Capture the cell that displays the provided text and extract its [x, y] central coordinate. 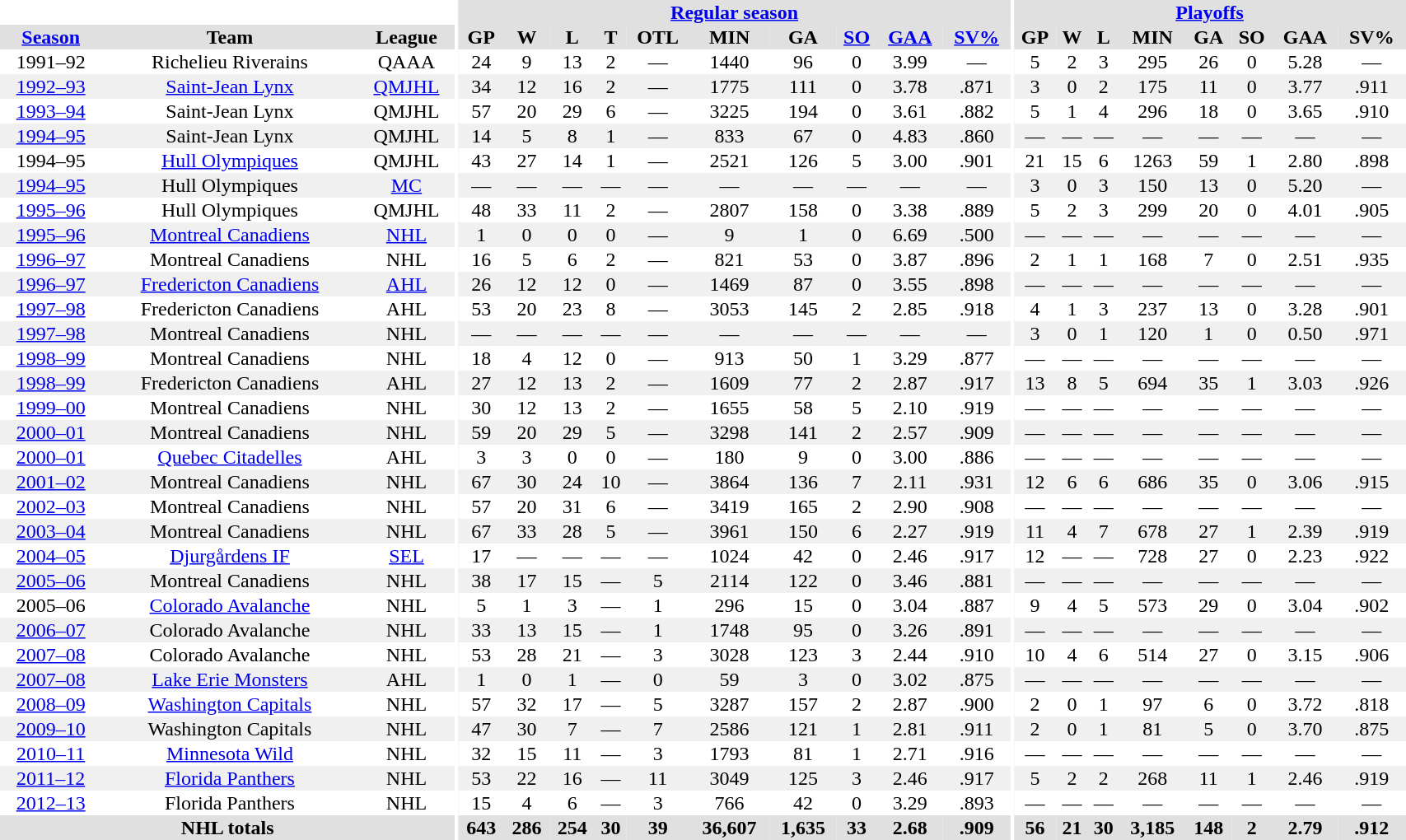
3225 [730, 111]
3.55 [910, 284]
.860 [977, 136]
2586 [730, 729]
1999–00 [51, 408]
141 [804, 432]
165 [804, 506]
2521 [730, 161]
6.69 [910, 235]
4.01 [1305, 210]
2002–03 [51, 506]
2.23 [1305, 556]
NHL totals [227, 828]
2.81 [910, 729]
2.27 [910, 531]
0.50 [1305, 334]
2008–09 [51, 704]
180 [730, 457]
157 [804, 704]
3.03 [1305, 383]
694 [1153, 383]
3298 [730, 432]
.935 [1371, 259]
Playoffs [1210, 12]
3.99 [910, 62]
1609 [730, 383]
678 [1153, 531]
.893 [977, 803]
.902 [1371, 605]
.896 [977, 259]
2.57 [910, 432]
36,607 [730, 828]
286 [527, 828]
268 [1153, 778]
3053 [730, 309]
48 [481, 210]
194 [804, 111]
2006–07 [51, 630]
3.78 [910, 86]
50 [804, 358]
39 [658, 828]
.871 [977, 86]
43 [481, 161]
1993–94 [51, 111]
295 [1153, 62]
3,185 [1153, 828]
2004–05 [51, 556]
2012–13 [51, 803]
1263 [1153, 161]
T [610, 37]
.877 [977, 358]
.881 [977, 581]
148 [1209, 828]
766 [730, 803]
2011–12 [51, 778]
.922 [1371, 556]
95 [804, 630]
2.79 [1305, 828]
2.10 [910, 408]
Season [51, 37]
Minnesota Wild [229, 754]
23 [572, 309]
League [407, 37]
1440 [730, 62]
821 [730, 259]
643 [481, 828]
47 [481, 729]
.906 [1371, 655]
Djurgårdens IF [229, 556]
87 [804, 284]
3.15 [1305, 655]
122 [804, 581]
913 [730, 358]
2.44 [910, 655]
1992–93 [51, 86]
34 [481, 86]
.905 [1371, 210]
1775 [730, 86]
77 [804, 383]
2.51 [1305, 259]
833 [730, 136]
.915 [1371, 482]
5.20 [1305, 185]
2.11 [910, 482]
3.61 [910, 111]
3028 [730, 655]
254 [572, 828]
.912 [1371, 828]
58 [804, 408]
2.68 [910, 828]
1748 [730, 630]
3.26 [910, 630]
120 [1153, 334]
3.46 [910, 581]
121 [804, 729]
3049 [730, 778]
.882 [977, 111]
123 [804, 655]
2001–02 [51, 482]
Lake Erie Monsters [229, 679]
.931 [977, 482]
.818 [1371, 704]
2807 [730, 210]
3287 [730, 704]
3.87 [910, 259]
175 [1153, 86]
Team [229, 37]
31 [572, 506]
.500 [977, 235]
.908 [977, 506]
3.70 [1305, 729]
125 [804, 778]
Regular season [735, 12]
3.65 [1305, 111]
3.02 [910, 679]
.887 [977, 605]
514 [1153, 655]
2.39 [1305, 531]
3.72 [1305, 704]
2.71 [910, 754]
237 [1153, 309]
3.06 [1305, 482]
QAAA [407, 62]
3.77 [1305, 86]
.891 [977, 630]
.916 [977, 754]
.971 [1371, 334]
.889 [977, 210]
168 [1153, 259]
3864 [730, 482]
111 [804, 86]
38 [481, 581]
1,635 [804, 828]
2010–11 [51, 754]
126 [804, 161]
728 [1153, 556]
2.85 [910, 309]
1793 [730, 754]
MC [407, 185]
.926 [1371, 383]
5.28 [1305, 62]
145 [804, 309]
Quebec Citadelles [229, 457]
2114 [730, 581]
4.83 [910, 136]
299 [1153, 210]
3.38 [910, 210]
.900 [977, 704]
1655 [730, 408]
.886 [977, 457]
96 [804, 62]
22 [527, 778]
2.90 [910, 506]
2003–04 [51, 531]
.918 [977, 309]
56 [1035, 828]
136 [804, 482]
SEL [407, 556]
3419 [730, 506]
2009–10 [51, 729]
1469 [730, 284]
2.80 [1305, 161]
97 [1153, 704]
3961 [730, 531]
OTL [658, 37]
686 [1153, 482]
1024 [730, 556]
Richelieu Riverains [229, 62]
3.28 [1305, 309]
158 [804, 210]
573 [1153, 605]
1991–92 [51, 62]
